From the cell containing the given text, extract its center point as [X, Y] coordinate. 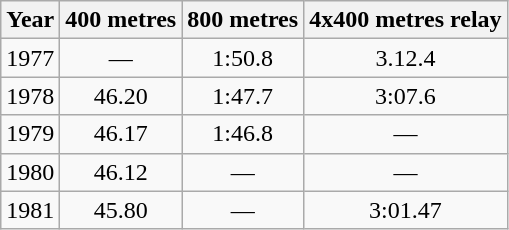
800 metres [243, 20]
46.20 [121, 96]
3:01.47 [406, 210]
3.12.4 [406, 58]
46.12 [121, 172]
1981 [30, 210]
1978 [30, 96]
1:50.8 [243, 58]
4x400 metres relay [406, 20]
1:46.8 [243, 134]
Year [30, 20]
1979 [30, 134]
46.17 [121, 134]
45.80 [121, 210]
1977 [30, 58]
― [406, 134]
3:07.6 [406, 96]
1:47.7 [243, 96]
400 metres [121, 20]
1980 [30, 172]
